Provide the (X, Y) coordinate of the cell's center where the given text is located.  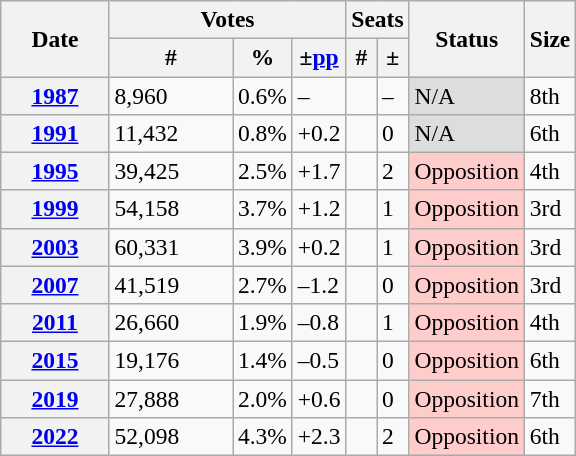
% (262, 57)
2.7% (262, 285)
52,098 (170, 436)
1.4% (262, 360)
Votes (228, 19)
27,888 (170, 398)
± (393, 57)
2003 (55, 247)
+1.2 (319, 209)
2019 (55, 398)
2.5% (262, 171)
+0.6 (319, 398)
–1.2 (319, 285)
3.7% (262, 209)
+1.7 (319, 171)
3.9% (262, 247)
41,519 (170, 285)
2022 (55, 436)
Size (550, 38)
1987 (55, 95)
8th (550, 95)
Status (466, 38)
60,331 (170, 247)
39,425 (170, 171)
2015 (55, 360)
0.8% (262, 133)
2011 (55, 322)
1999 (55, 209)
1991 (55, 133)
2007 (55, 285)
–0.5 (319, 360)
19,176 (170, 360)
26,660 (170, 322)
2.0% (262, 398)
1.9% (262, 322)
+2.3 (319, 436)
Date (55, 38)
4.3% (262, 436)
8,960 (170, 95)
1995 (55, 171)
Seats (378, 19)
54,158 (170, 209)
7th (550, 398)
0.6% (262, 95)
11,432 (170, 133)
±pp (319, 57)
–0.8 (319, 322)
